Detect which cell encompasses the target text, then output its [x, y] center coordinate. 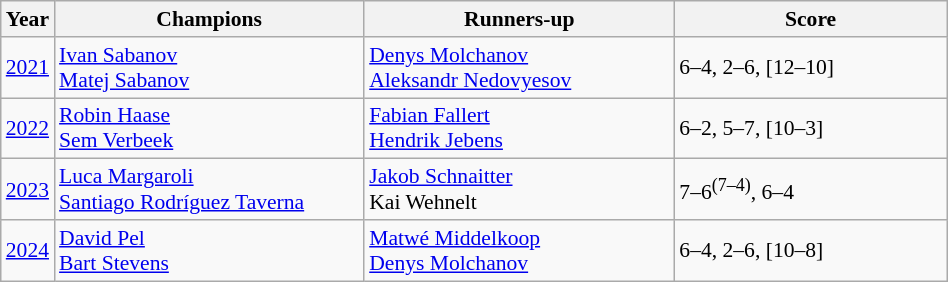
Fabian Fallert Hendrik Jebens [519, 128]
Jakob Schnaitter Kai Wehnelt [519, 190]
6–4, 2–6, [12–10] [810, 68]
Champions [209, 19]
Matwé Middelkoop Denys Molchanov [519, 250]
2022 [28, 128]
Ivan Sabanov Matej Sabanov [209, 68]
6–2, 5–7, [10–3] [810, 128]
Score [810, 19]
6–4, 2–6, [10–8] [810, 250]
David Pel Bart Stevens [209, 250]
7–6(7–4), 6–4 [810, 190]
Year [28, 19]
2024 [28, 250]
2021 [28, 68]
2023 [28, 190]
Runners-up [519, 19]
Denys Molchanov Aleksandr Nedovyesov [519, 68]
Luca Margaroli Santiago Rodríguez Taverna [209, 190]
Robin Haase Sem Verbeek [209, 128]
